Output the [X, Y] coordinate of the center of the cell containing the given text.  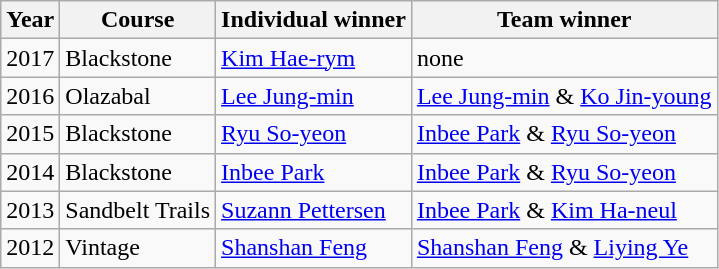
2014 [30, 172]
Inbee Park [314, 172]
none [564, 58]
2017 [30, 58]
Lee Jung-min & Ko Jin-young [564, 96]
Individual winner [314, 20]
Kim Hae-rym [314, 58]
Olazabal [138, 96]
Ryu So-yeon [314, 134]
2012 [30, 248]
2016 [30, 96]
Shanshan Feng [314, 248]
Shanshan Feng & Liying Ye [564, 248]
Sandbelt Trails [138, 210]
Vintage [138, 248]
Team winner [564, 20]
Suzann Pettersen [314, 210]
2015 [30, 134]
Lee Jung-min [314, 96]
Inbee Park & Kim Ha-neul [564, 210]
Year [30, 20]
Course [138, 20]
2013 [30, 210]
